Extract the (x, y) coordinate from the center of the cell holding the provided text.  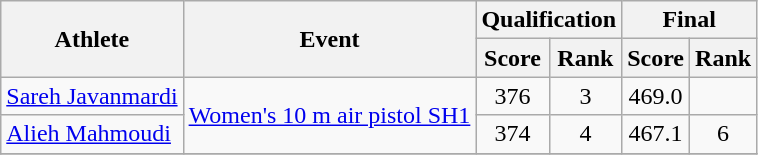
Qualification (549, 20)
3 (585, 96)
6 (724, 134)
374 (512, 134)
Sareh Javanmardi (92, 96)
4 (585, 134)
Athlete (92, 39)
Final (690, 20)
376 (512, 96)
Event (330, 39)
Women's 10 m air pistol SH1 (330, 115)
469.0 (656, 96)
Alieh Mahmoudi (92, 134)
467.1 (656, 134)
